Return the [X, Y] coordinate for the center point of the cell that contains the specified text.  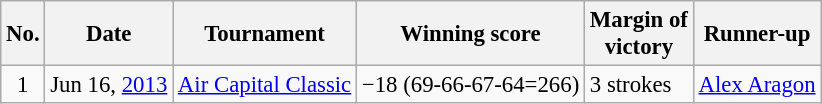
−18 (69-66-67-64=266) [471, 85]
Jun 16, 2013 [109, 85]
Winning score [471, 34]
Date [109, 34]
3 strokes [640, 85]
Tournament [265, 34]
Air Capital Classic [265, 85]
1 [23, 85]
No. [23, 34]
Margin ofvictory [640, 34]
Runner-up [757, 34]
Alex Aragon [757, 85]
